Extract the [x, y] coordinate from the center of the cell holding the provided text.  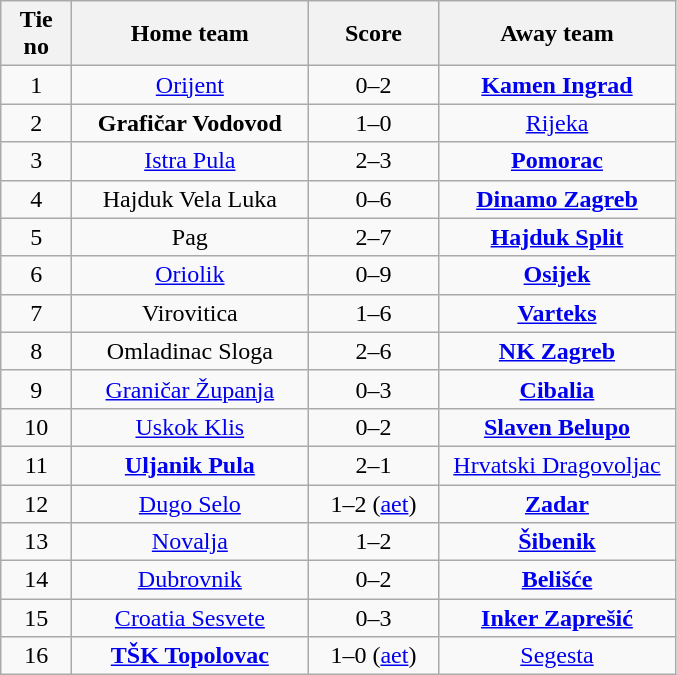
TŠK Topolovac [190, 656]
0–6 [374, 199]
3 [36, 161]
Dugo Selo [190, 503]
Segesta [557, 656]
Dinamo Zagreb [557, 199]
6 [36, 275]
1–0 (aet) [374, 656]
2–7 [374, 237]
1–2 (aet) [374, 503]
Slaven Belupo [557, 427]
Virovitica [190, 313]
Orijent [190, 85]
16 [36, 656]
13 [36, 542]
Pomorac [557, 161]
8 [36, 351]
9 [36, 389]
Šibenik [557, 542]
Grafičar Vodovod [190, 123]
Score [374, 34]
Home team [190, 34]
Omladinac Sloga [190, 351]
Oriolik [190, 275]
14 [36, 580]
Hajduk Split [557, 237]
Croatia Sesvete [190, 618]
2 [36, 123]
Away team [557, 34]
Pag [190, 237]
2–1 [374, 465]
Tie no [36, 34]
5 [36, 237]
1–0 [374, 123]
Novalja [190, 542]
NK Zagreb [557, 351]
Varteks [557, 313]
Dubrovnik [190, 580]
2–3 [374, 161]
Zadar [557, 503]
15 [36, 618]
1–2 [374, 542]
Inker Zaprešić [557, 618]
Kamen Ingrad [557, 85]
Rijeka [557, 123]
0–9 [374, 275]
11 [36, 465]
2–6 [374, 351]
Uskok Klis [190, 427]
10 [36, 427]
Istra Pula [190, 161]
Uljanik Pula [190, 465]
Belišće [557, 580]
7 [36, 313]
Hrvatski Dragovoljac [557, 465]
Hajduk Vela Luka [190, 199]
Graničar Županja [190, 389]
1–6 [374, 313]
12 [36, 503]
Cibalia [557, 389]
1 [36, 85]
Osijek [557, 275]
4 [36, 199]
